Extract the [x, y] coordinate from the center of the cell holding the provided text.  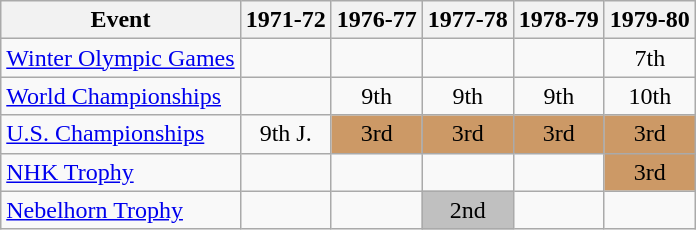
9th J. [286, 134]
1978-79 [558, 20]
1971-72 [286, 20]
1976-77 [376, 20]
NHK Trophy [120, 172]
Winter Olympic Games [120, 58]
Event [120, 20]
7th [650, 58]
2nd [468, 210]
1979-80 [650, 20]
1977-78 [468, 20]
U.S. Championships [120, 134]
Nebelhorn Trophy [120, 210]
World Championships [120, 96]
10th [650, 96]
